Return the [x, y] coordinate for the center point of the cell that contains the specified text.  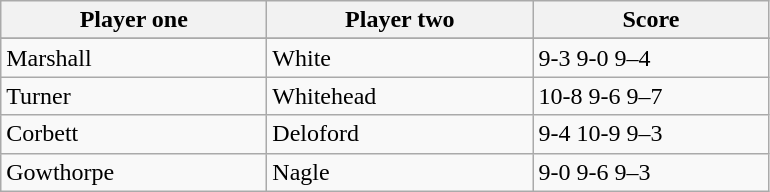
Player two [400, 20]
10-8 9-6 9–7 [651, 96]
9-4 10-9 9–3 [651, 134]
Nagle [400, 172]
White [400, 58]
Turner [134, 96]
Score [651, 20]
Gowthorpe [134, 172]
Corbett [134, 134]
Player one [134, 20]
Whitehead [400, 96]
Deloford [400, 134]
9-0 9-6 9–3 [651, 172]
9-3 9-0 9–4 [651, 58]
Marshall [134, 58]
